Return the (X, Y) coordinate for the center point of the cell that contains the specified text.  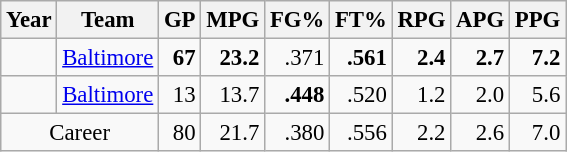
2.2 (422, 133)
FT% (362, 20)
.520 (362, 95)
Year (29, 20)
1.2 (422, 95)
Team (108, 20)
.380 (298, 133)
.448 (298, 95)
2.0 (480, 95)
2.7 (480, 58)
23.2 (233, 58)
RPG (422, 20)
13.7 (233, 95)
MPG (233, 20)
FG% (298, 20)
5.6 (537, 95)
21.7 (233, 133)
GP (180, 20)
APG (480, 20)
80 (180, 133)
.561 (362, 58)
67 (180, 58)
Career (80, 133)
7.2 (537, 58)
.371 (298, 58)
2.6 (480, 133)
.556 (362, 133)
13 (180, 95)
7.0 (537, 133)
2.4 (422, 58)
PPG (537, 20)
